Locate the cell with the specified text and output its (x, y) center coordinate. 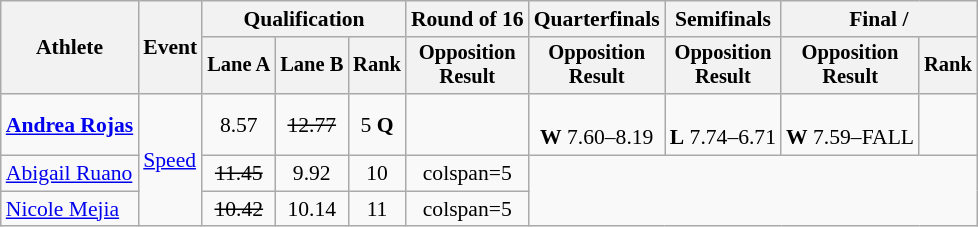
Semifinals (723, 19)
Speed (170, 160)
10.14 (312, 209)
12.77 (312, 124)
11.45 (238, 174)
Lane A (238, 66)
8.57 (238, 124)
Lane B (312, 66)
10.42 (238, 209)
Round of 16 (468, 19)
9.92 (312, 174)
10 (377, 174)
Event (170, 48)
Quarterfinals (597, 19)
11 (377, 209)
Final / (879, 19)
Abigail Ruano (70, 174)
Qualification (304, 19)
W 7.59–FALL (850, 124)
Nicole Mejia (70, 209)
Andrea Rojas (70, 124)
5 Q (377, 124)
W 7.60–8.19 (597, 124)
L 7.74–6.71 (723, 124)
Athlete (70, 48)
